Output the (X, Y) coordinate of the center of the cell containing the given text.  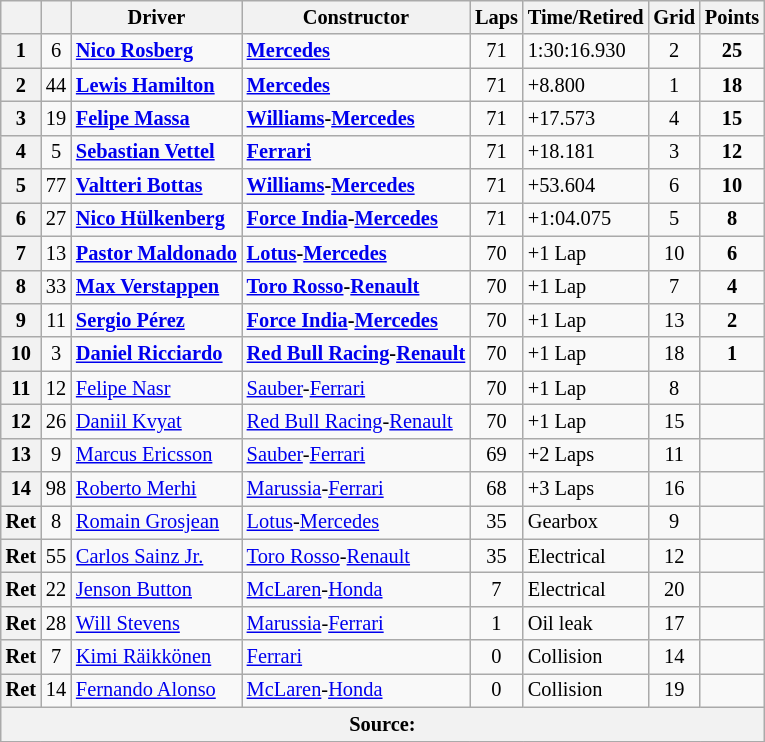
Pastor Maldonado (156, 253)
Source: (382, 724)
Constructor (356, 17)
Fernando Alonso (156, 690)
Marcus Ericsson (156, 455)
+1:04.075 (586, 219)
25 (732, 51)
33 (56, 287)
Carlos Sainz Jr. (156, 556)
55 (56, 556)
Laps (496, 17)
Time/Retired (586, 17)
Kimi Räikkönen (156, 657)
28 (56, 623)
69 (496, 455)
Felipe Nasr (156, 388)
Points (732, 17)
16 (674, 489)
Jenson Button (156, 589)
Nico Rosberg (156, 51)
77 (56, 186)
Grid (674, 17)
Oil leak (586, 623)
Nico Hülkenberg (156, 219)
Driver (156, 17)
+2 Laps (586, 455)
Lewis Hamilton (156, 85)
Roberto Merhi (156, 489)
Gearbox (586, 522)
17 (674, 623)
1:30:16.930 (586, 51)
22 (56, 589)
Romain Grosjean (156, 522)
26 (56, 421)
Felipe Massa (156, 118)
+18.181 (586, 152)
+17.573 (586, 118)
+8.800 (586, 85)
20 (674, 589)
Daniel Ricciardo (156, 354)
Will Stevens (156, 623)
44 (56, 85)
Daniil Kvyat (156, 421)
27 (56, 219)
Sebastian Vettel (156, 152)
98 (56, 489)
Max Verstappen (156, 287)
Sergio Pérez (156, 320)
Valtteri Bottas (156, 186)
+53.604 (586, 186)
68 (496, 489)
+3 Laps (586, 489)
